Find where the given text appears and provide that cell's center as [X, Y] coordinate. 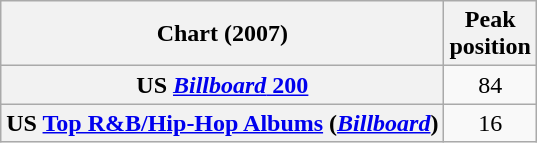
Peak position [490, 34]
84 [490, 85]
US Top R&B/Hip-Hop Albums (Billboard) [222, 123]
16 [490, 123]
US Billboard 200 [222, 85]
Chart (2007) [222, 34]
